Detect which cell encompasses the target text, then output its (X, Y) center coordinate. 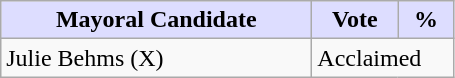
Mayoral Candidate (156, 20)
Vote (355, 20)
% (426, 20)
Julie Behms (X) (156, 58)
Acclaimed (383, 58)
